For the text-containing cell, return its midpoint in [X, Y] coordinate format. 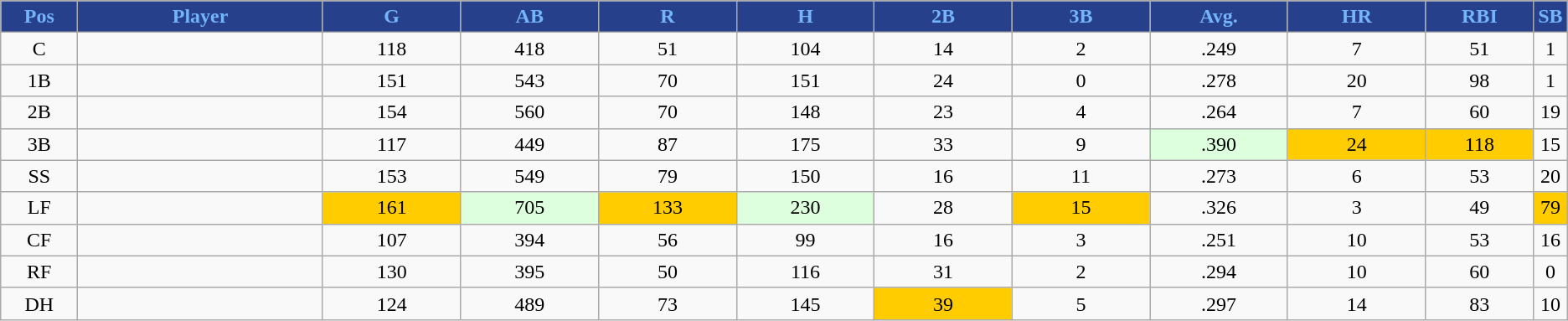
49 [1479, 208]
HR [1357, 17]
9 [1081, 144]
145 [806, 303]
705 [529, 208]
33 [943, 144]
.251 [1220, 240]
87 [668, 144]
230 [806, 208]
Player [200, 17]
.297 [1220, 303]
175 [806, 144]
DH [39, 303]
124 [392, 303]
Avg. [1220, 17]
4 [1081, 112]
104 [806, 49]
H [806, 17]
418 [529, 49]
23 [943, 112]
19 [1551, 112]
.294 [1220, 272]
50 [668, 272]
11 [1081, 176]
543 [529, 80]
161 [392, 208]
154 [392, 112]
39 [943, 303]
5 [1081, 303]
.390 [1220, 144]
.278 [1220, 80]
133 [668, 208]
150 [806, 176]
107 [392, 240]
73 [668, 303]
117 [392, 144]
489 [529, 303]
449 [529, 144]
153 [392, 176]
LF [39, 208]
28 [943, 208]
56 [668, 240]
116 [806, 272]
SB [1551, 17]
1B [39, 80]
.273 [1220, 176]
.249 [1220, 49]
31 [943, 272]
99 [806, 240]
148 [806, 112]
Pos [39, 17]
RF [39, 272]
G [392, 17]
98 [1479, 80]
549 [529, 176]
395 [529, 272]
SS [39, 176]
C [39, 49]
.264 [1220, 112]
130 [392, 272]
R [668, 17]
CF [39, 240]
83 [1479, 303]
.326 [1220, 208]
RBI [1479, 17]
394 [529, 240]
6 [1357, 176]
AB [529, 17]
560 [529, 112]
